Capture the cell that displays the provided text and extract its [X, Y] central coordinate. 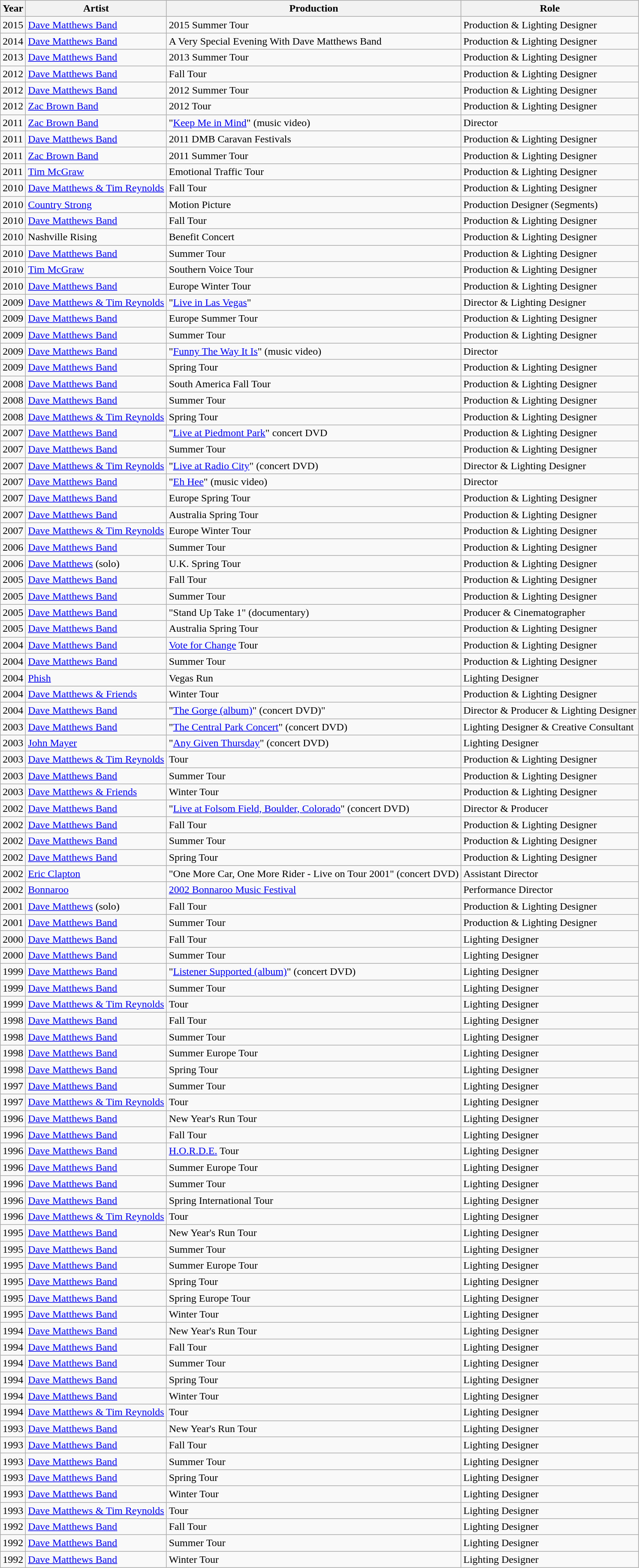
"Any Given Thursday" (concert DVD) [314, 743]
Europe Summer Tour [314, 319]
Southern Voice Tour [314, 270]
Vegas Run [314, 678]
2015 [13, 25]
2014 [13, 41]
"The Central Park Concert" (concert DVD) [314, 727]
Performance Director [550, 890]
2012 Tour [314, 106]
"One More Car, One More Rider - Live on Tour 2001" (concert DVD) [314, 874]
Director & Producer [550, 808]
"Eh Hee" (music video) [314, 482]
"The Gorge (album)" (concert DVD)" [314, 710]
Spring Europe Tour [314, 1298]
U.K. Spring Tour [314, 564]
Benefit Concert [314, 237]
"Live at Radio City" (concert DVD) [314, 465]
A Very Special Evening With Dave Matthews Band [314, 41]
Europe Spring Tour [314, 498]
"Listener Supported (album)" (concert DVD) [314, 971]
H.O.R.D.E. Tour [314, 1151]
Role [550, 9]
Eric Clapton [96, 874]
Director & Producer & Lighting Designer [550, 710]
Producer & Cinematographer [550, 612]
Phish [96, 678]
2011 Summer Tour [314, 155]
"Live at Piedmont Park" concert DVD [314, 433]
"Live at Folsom Field, Boulder, Colorado" (concert DVD) [314, 808]
Artist [96, 9]
2013 [13, 57]
Production [314, 9]
Motion Picture [314, 205]
2011 DMB Caravan Festivals [314, 139]
2013 Summer Tour [314, 57]
"Keep Me in Mind" (music video) [314, 123]
John Mayer [96, 743]
Country Strong [96, 205]
Production Designer (Segments) [550, 205]
2002 Bonnaroo Music Festival [314, 890]
Bonnaroo [96, 890]
Nashville Rising [96, 237]
Vote for Change Tour [314, 645]
South America Fall Tour [314, 384]
Assistant Director [550, 874]
2012 Summer Tour [314, 90]
2015 Summer Tour [314, 25]
Emotional Traffic Tour [314, 172]
"Live in Las Vegas" [314, 302]
Spring International Tour [314, 1200]
"Funny The Way It Is" (music video) [314, 351]
"Stand Up Take 1" (documentary) [314, 612]
Year [13, 9]
Lighting Designer & Creative Consultant [550, 727]
